Search for the cell housing the specified text and yield its (X, Y) center coordinate. 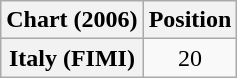
Italy (FIMI) (72, 58)
Position (190, 20)
20 (190, 58)
Chart (2006) (72, 20)
